Pinpoint the cell where the given text exists, returning its [X, Y] midpoint coordinate. 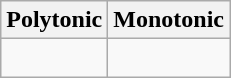
Polytonic [54, 20]
Monotonic [169, 20]
